Return (X, Y) of the center of cell containing provided text 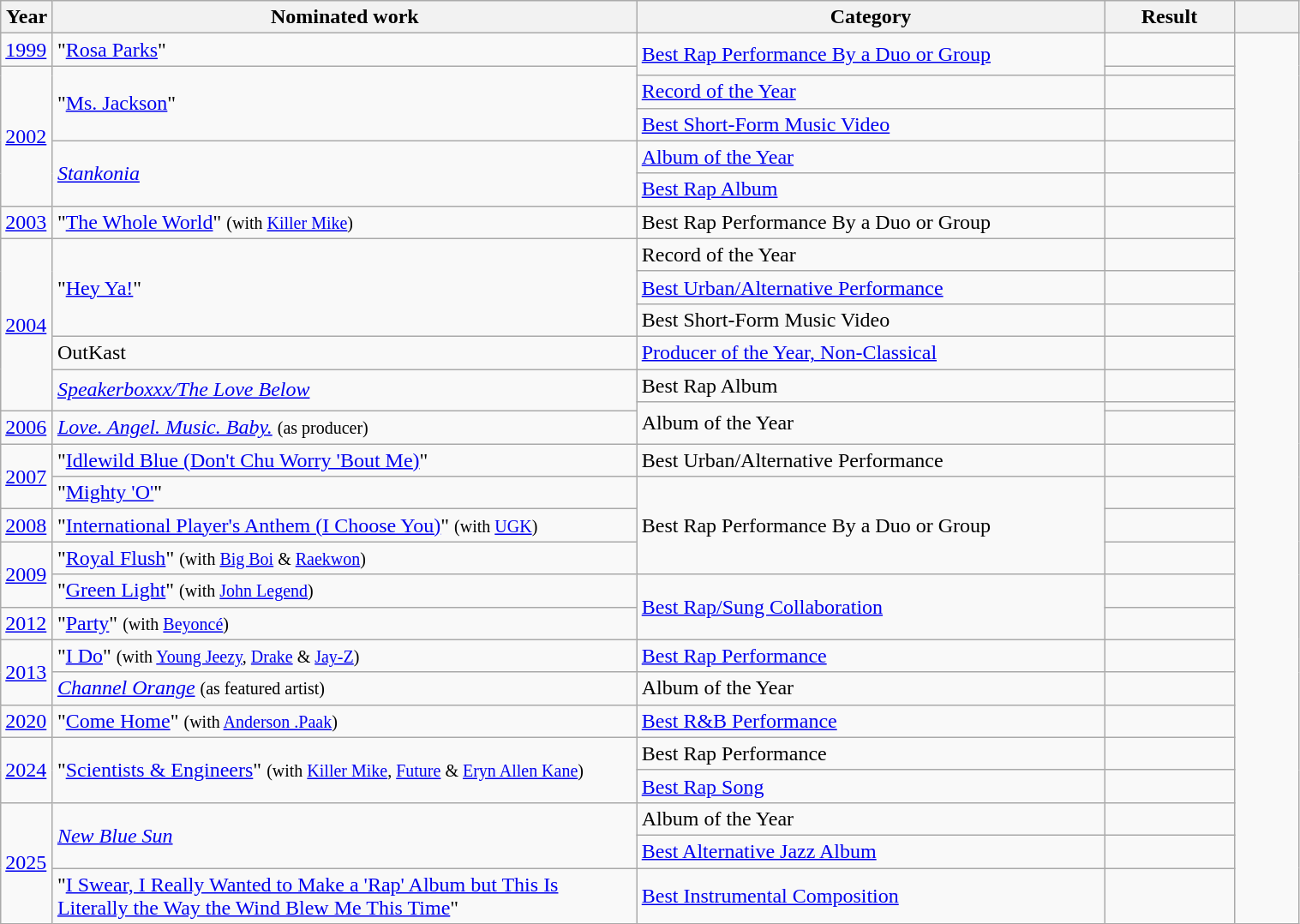
2013 (27, 672)
2002 (27, 135)
Year (27, 17)
2006 (27, 428)
2024 (27, 770)
"I Do" (with Young Jeezy, Drake & Jay-Z) (344, 656)
"Hey Ya!" (344, 287)
"Party" (with Beyoncé) (344, 623)
Nominated work (344, 17)
Best Rap/Sung Collaboration (871, 607)
2025 (27, 862)
Channel Orange (as featured artist) (344, 688)
"International Player's Anthem (I Choose You)" (with UGK) (344, 525)
1999 (27, 50)
Category (871, 17)
Result (1170, 17)
"Idlewild Blue (Don't Chu Worry 'Bout Me)" (344, 460)
2003 (27, 222)
Love. Angel. Music. Baby. (as producer) (344, 428)
"Green Light" (with John Legend) (344, 591)
"Royal Flush" (with Big Boi & Raekwon) (344, 558)
Best Instrumental Composition (871, 895)
"Scientists & Engineers" (with Killer Mike, Future & Eryn Allen Kane) (344, 770)
Best R&B Performance (871, 721)
"Rosa Parks" (344, 50)
2009 (27, 574)
"Ms. Jackson" (344, 103)
Producer of the Year, Non-Classical (871, 352)
New Blue Sun (344, 835)
Speakerboxxx/The Love Below (344, 389)
"The Whole World" (with Killer Mike) (344, 222)
"Mighty 'O'" (344, 493)
2020 (27, 721)
Best Alternative Jazz Album (871, 851)
2008 (27, 525)
2007 (27, 477)
Best Rap Song (871, 786)
2004 (27, 324)
OutKast (344, 352)
Stankonia (344, 173)
"I Swear, I Really Wanted to Make a 'Rap' Album but This Is Literally the Way the Wind Blew Me This Time" (344, 895)
2012 (27, 623)
"Come Home" (with Anderson .Paak) (344, 721)
